Identify which cell holds the provided text, then report its (X, Y) central coordinate. 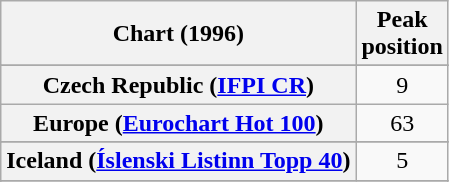
Chart (1996) (178, 34)
5 (402, 161)
Czech Republic (IFPI CR) (178, 85)
9 (402, 85)
63 (402, 123)
Peakposition (402, 34)
Iceland (Íslenski Listinn Topp 40) (178, 161)
Europe (Eurochart Hot 100) (178, 123)
